Determine the [X, Y] coordinate at the center of the cell enclosing the given text.  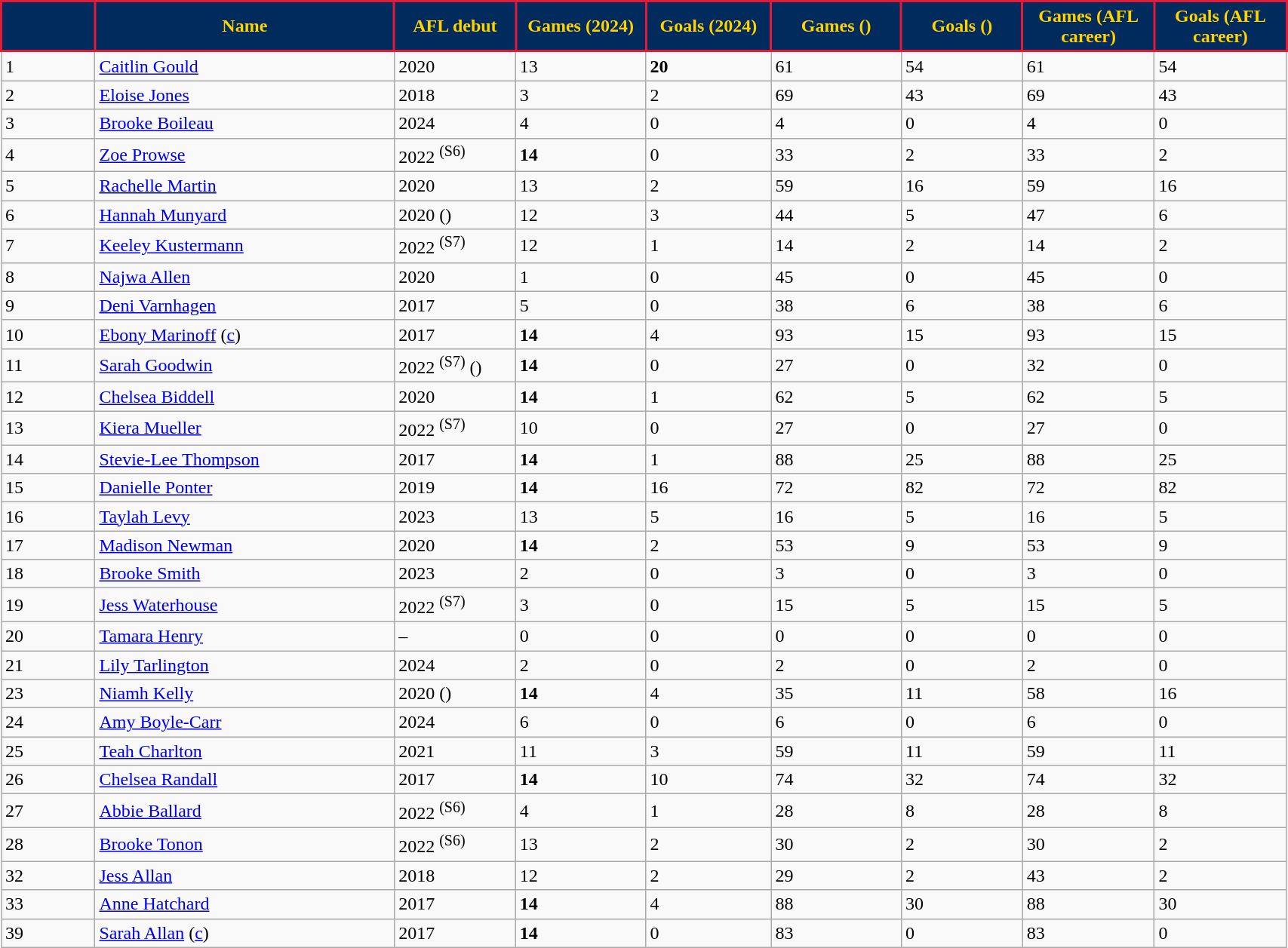
35 [836, 694]
Goals (2024) [709, 27]
26 [48, 780]
29 [836, 876]
23 [48, 694]
Deni Varnhagen [244, 305]
7 [48, 246]
Sarah Goodwin [244, 365]
Jess Waterhouse [244, 605]
Madison Newman [244, 545]
Caitlin Gould [244, 66]
Name [244, 27]
21 [48, 665]
Abbie Ballard [244, 811]
17 [48, 545]
Zoe Prowse [244, 155]
Games (AFL career) [1088, 27]
Brooke Boileau [244, 124]
Jess Allan [244, 876]
Teah Charlton [244, 751]
Stevie-Lee Thompson [244, 459]
Chelsea Biddell [244, 397]
Taylah Levy [244, 517]
Lily Tarlington [244, 665]
Kiera Mueller [244, 428]
Brooke Tonon [244, 845]
19 [48, 605]
Games () [836, 27]
Niamh Kelly [244, 694]
Hannah Munyard [244, 215]
– [456, 636]
47 [1088, 215]
Sarah Allan (c) [244, 933]
Anne Hatchard [244, 904]
Games (2024) [581, 27]
58 [1088, 694]
Keeley Kustermann [244, 246]
Danielle Ponter [244, 488]
2019 [456, 488]
Tamara Henry [244, 636]
2021 [456, 751]
24 [48, 723]
2022 (S7) () [456, 365]
39 [48, 933]
Eloise Jones [244, 95]
Ebony Marinoff (c) [244, 334]
Amy Boyle-Carr [244, 723]
Najwa Allen [244, 277]
Goals (AFL career) [1221, 27]
AFL debut [456, 27]
Goals () [963, 27]
Chelsea Randall [244, 780]
44 [836, 215]
Rachelle Martin [244, 186]
Brooke Smith [244, 574]
18 [48, 574]
